Return the (x, y) coordinate for the center point of the cell that contains the specified text.  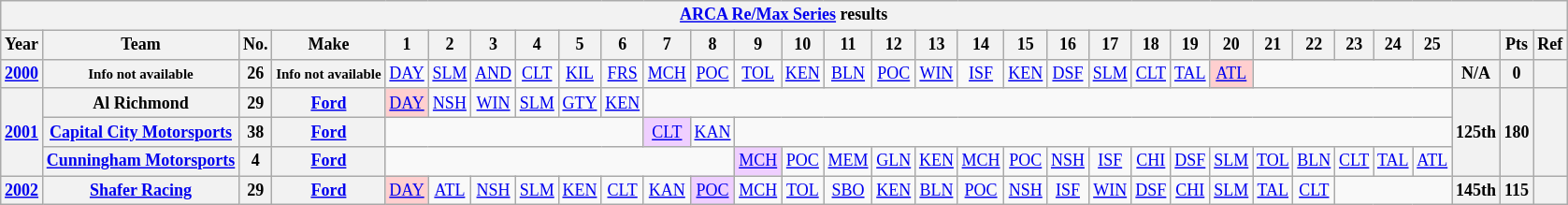
AND (494, 73)
2001 (22, 132)
11 (848, 45)
No. (256, 45)
Year (22, 45)
ARCA Re/Max Series results (784, 15)
Cunningham Motorsports (140, 161)
KIL (580, 73)
15 (1026, 45)
23 (1354, 45)
N/A (1476, 73)
Ref (1550, 45)
2 (450, 45)
9 (758, 45)
FRS (623, 73)
13 (937, 45)
38 (256, 131)
6 (623, 45)
17 (1110, 45)
12 (894, 45)
GTY (580, 103)
2002 (22, 191)
14 (981, 45)
Al Richmond (140, 103)
GLN (894, 161)
5 (580, 45)
145th (1476, 191)
SBO (848, 191)
115 (1517, 191)
8 (712, 45)
7 (667, 45)
26 (256, 73)
3 (494, 45)
Make (329, 45)
125th (1476, 132)
25 (1432, 45)
Shafer Racing (140, 191)
21 (1273, 45)
MEM (848, 161)
Team (140, 45)
Capital City Motorsports (140, 131)
Pts (1517, 45)
16 (1068, 45)
180 (1517, 132)
2000 (22, 73)
24 (1393, 45)
10 (803, 45)
18 (1151, 45)
1 (407, 45)
19 (1190, 45)
22 (1315, 45)
20 (1231, 45)
0 (1517, 73)
